From the cell containing the given text, extract its center point as [X, Y] coordinate. 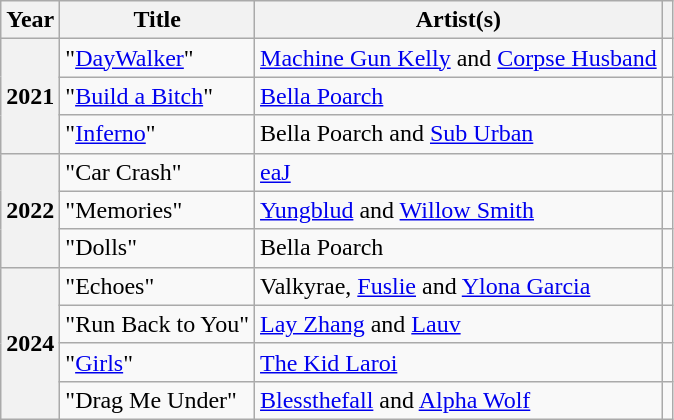
2022 [30, 210]
"DayWalker" [158, 58]
2024 [30, 343]
"Memories" [158, 210]
"Run Back to You" [158, 324]
"Dolls" [158, 248]
Valkyrae, Fuslie and Ylona Garcia [459, 286]
"Inferno" [158, 134]
Year [30, 20]
The Kid Laroi [459, 362]
Bella Poarch and Sub Urban [459, 134]
"Car Crash" [158, 172]
"Drag Me Under" [158, 400]
Artist(s) [459, 20]
Title [158, 20]
eaJ [459, 172]
2021 [30, 96]
Yungblud and Willow Smith [459, 210]
Blessthefall and Alpha Wolf [459, 400]
"Echoes" [158, 286]
Lay Zhang and Lauv [459, 324]
"Girls" [158, 362]
Machine Gun Kelly and Corpse Husband [459, 58]
"Build a Bitch" [158, 96]
